Output the [x, y] coordinate of the center of the cell containing the given text.  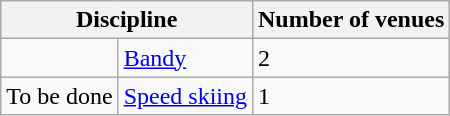
Bandy [185, 58]
Number of venues [350, 20]
Speed skiing [185, 96]
To be done [60, 96]
2 [350, 58]
Discipline [127, 20]
1 [350, 96]
